For the text-containing cell, return its midpoint in (x, y) coordinate format. 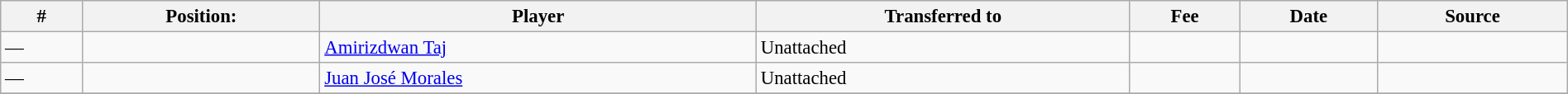
Juan José Morales (538, 78)
Source (1472, 16)
Amirizdwan Taj (538, 48)
Player (538, 16)
Transferred to (943, 16)
Position: (202, 16)
# (41, 16)
Fee (1184, 16)
Date (1308, 16)
